From the cell containing the given text, extract its center point as [X, Y] coordinate. 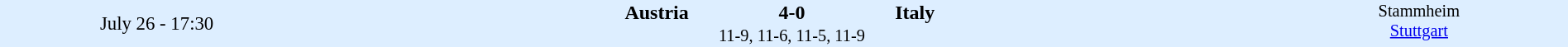
StammheimStuttgart [1419, 23]
11-9, 11-6, 11-5, 11-9 [792, 36]
4-0 [791, 12]
Italy [1082, 12]
July 26 - 17:30 [157, 23]
Austria [501, 12]
